Extract the [X, Y] coordinate from the center of the cell holding the provided text.  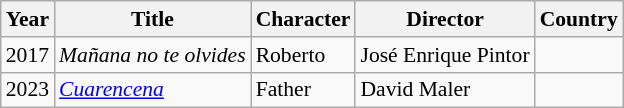
Cuarencena [152, 90]
2017 [28, 55]
Father [304, 90]
José Enrique Pintor [444, 55]
Roberto [304, 55]
Title [152, 19]
David Maler [444, 90]
Mañana no te olvides [152, 55]
Country [579, 19]
2023 [28, 90]
Year [28, 19]
Character [304, 19]
Director [444, 19]
